From the cell containing the given text, extract its center point as (x, y) coordinate. 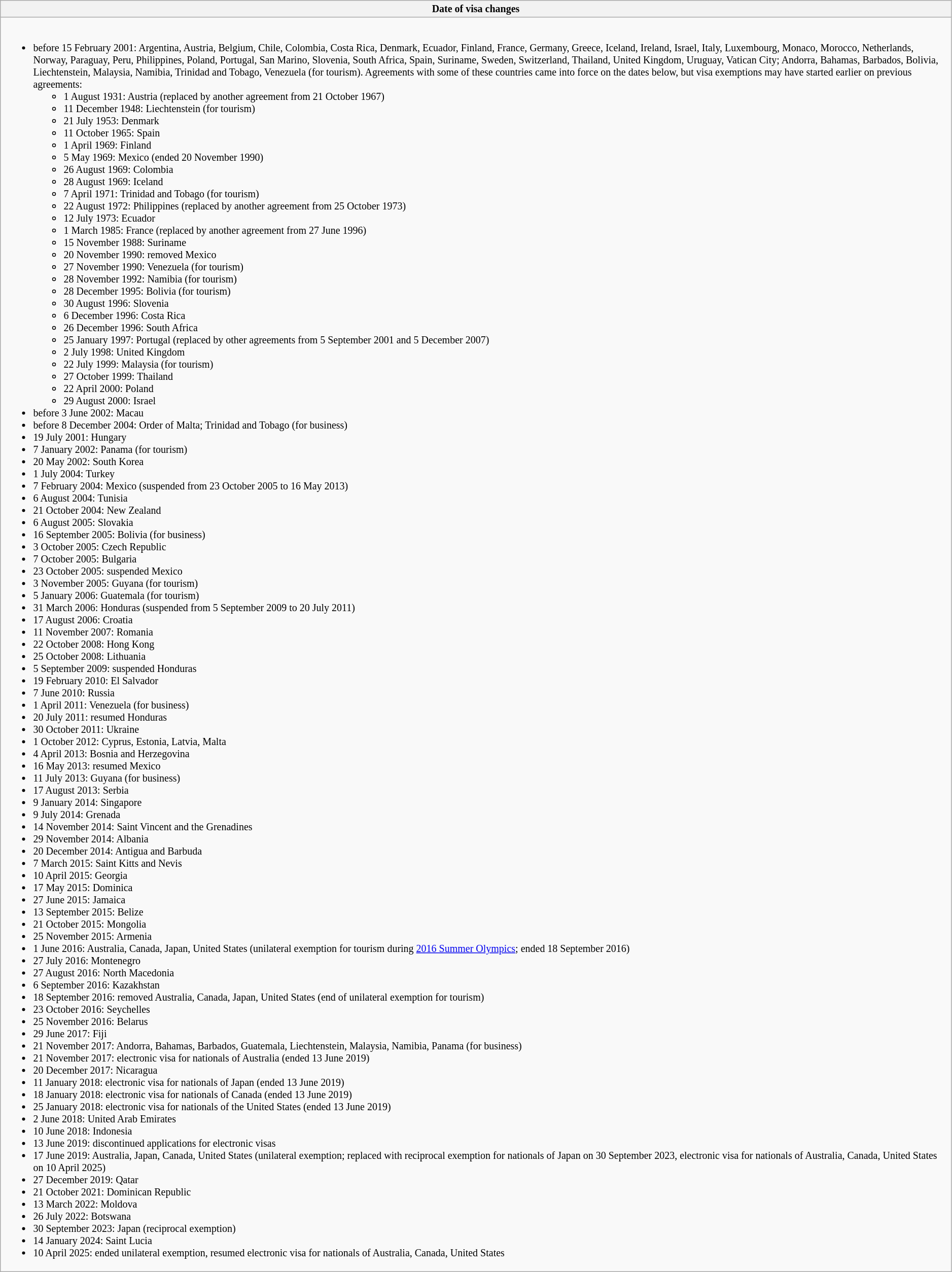
Date of visa changes (476, 9)
